Scan for the cell matching the given text and deliver its (X, Y) coordinate at center. 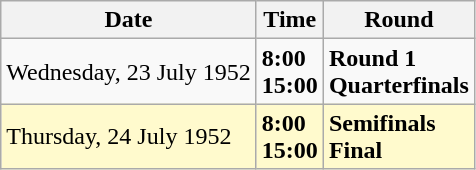
SemifinalsFinal (398, 136)
Round (398, 20)
Thursday, 24 July 1952 (129, 136)
Date (129, 20)
Round 1Quarterfinals (398, 72)
Wednesday, 23 July 1952 (129, 72)
Time (290, 20)
